Determine the [x, y] coordinate at the center of the cell enclosing the given text.  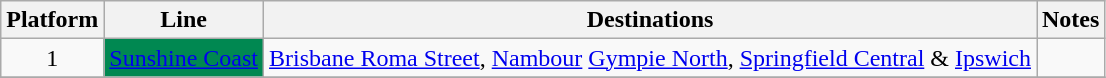
Destinations [650, 20]
Brisbane Roma Street, Nambour Gympie North, Springfield Central & Ipswich [650, 58]
1 [52, 58]
Notes [1070, 20]
Platform [52, 20]
Sunshine Coast [184, 58]
Line [184, 20]
